For the text-containing cell, return its midpoint in (x, y) coordinate format. 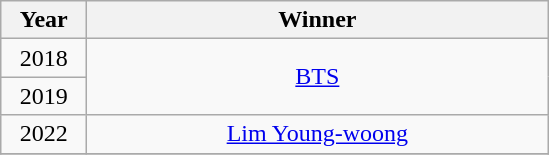
2022 (44, 134)
Lim Young-woong (318, 134)
BTS (318, 77)
2019 (44, 96)
Winner (318, 20)
Year (44, 20)
2018 (44, 58)
